Determine the [x, y] coordinate at the center of the cell enclosing the given text.  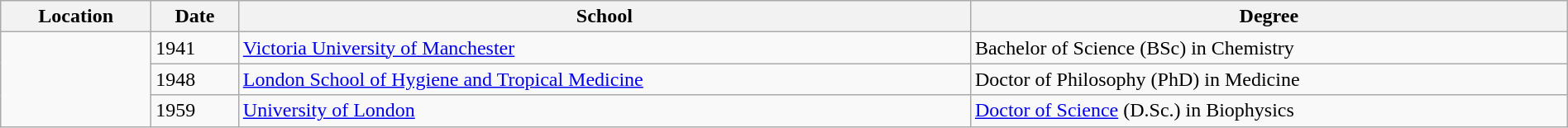
London School of Hygiene and Tropical Medicine [604, 79]
Bachelor of Science (BSc) in Chemistry [1269, 48]
School [604, 17]
Victoria University of Manchester [604, 48]
1941 [195, 48]
Doctor of Science (D.Sc.) in Biophysics [1269, 111]
Doctor of Philosophy (PhD) in Medicine [1269, 79]
1959 [195, 111]
Location [76, 17]
Degree [1269, 17]
University of London [604, 111]
Date [195, 17]
1948 [195, 79]
